Determine the [x, y] coordinate at the center of the cell enclosing the given text.  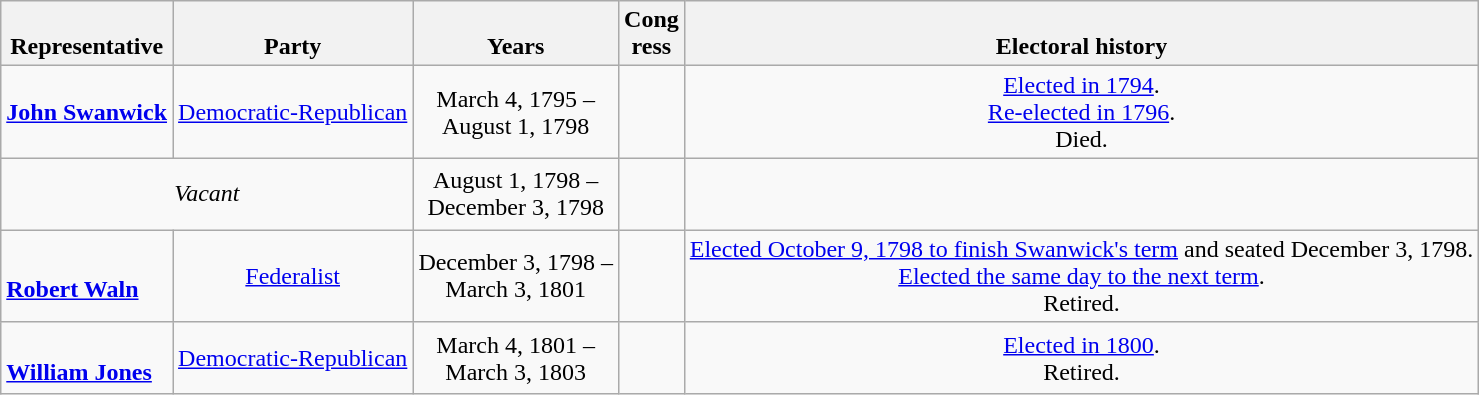
Congress [652, 34]
Robert Waln [87, 276]
March 4, 1795 –August 1, 1798 [516, 112]
March 4, 1801 –March 3, 1803 [516, 358]
Representative [87, 34]
John Swanwick [87, 112]
Years [516, 34]
Vacant [207, 194]
William Jones [87, 358]
Party [293, 34]
Elected in 1794.Re-elected in 1796.Died. [1082, 112]
Elected in 1800.Retired. [1082, 358]
December 3, 1798 –March 3, 1801 [516, 276]
Federalist [293, 276]
Elected October 9, 1798 to finish Swanwick's term and seated December 3, 1798.Elected the same day to the next term.Retired. [1082, 276]
August 1, 1798 –December 3, 1798 [516, 194]
Electoral history [1082, 34]
